Capture the cell that displays the provided text and extract its (X, Y) central coordinate. 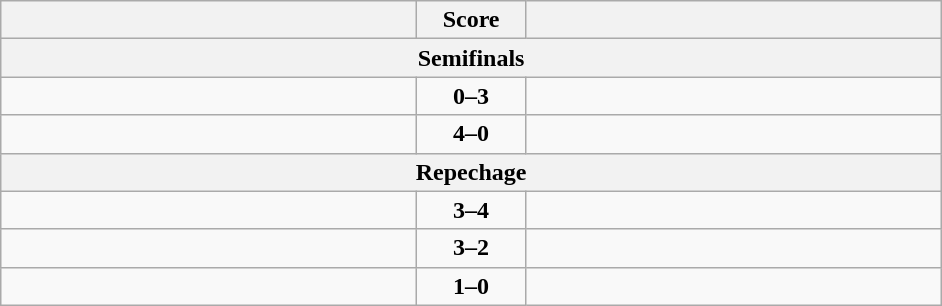
1–0 (472, 286)
3–2 (472, 248)
4–0 (472, 134)
3–4 (472, 210)
0–3 (472, 96)
Repechage (472, 172)
Semifinals (472, 58)
Score (472, 20)
